Scan for the cell matching the given text and deliver its [x, y] coordinate at center. 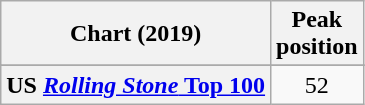
52 [317, 85]
Chart (2019) [136, 34]
Peakposition [317, 34]
US Rolling Stone Top 100 [136, 85]
